For the text-containing cell, return its midpoint in [x, y] coordinate format. 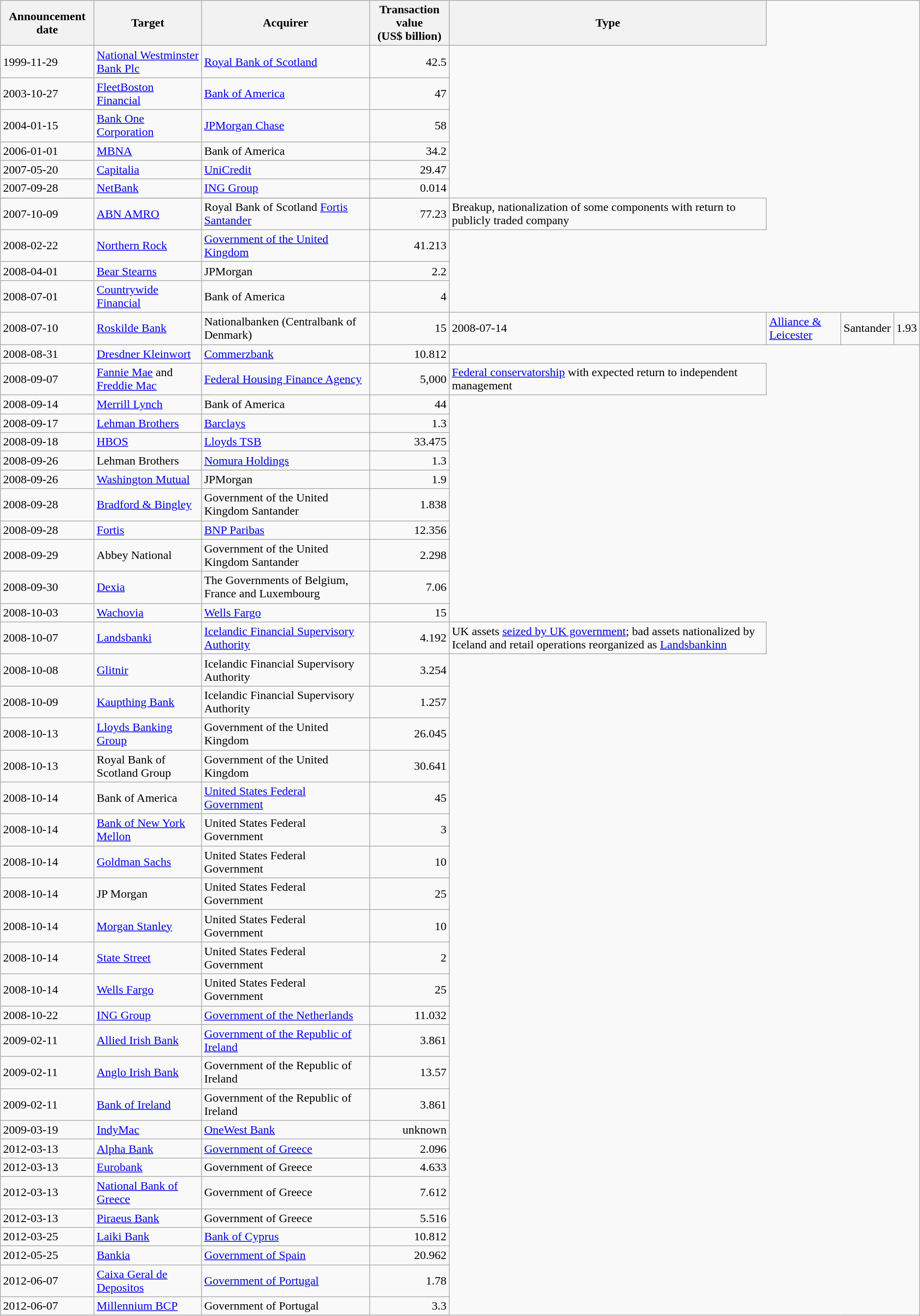
Allied Irish Bank [147, 1040]
2007-05-20 [47, 170]
5,000 [409, 380]
ABN AMRO [147, 213]
29.47 [409, 170]
44 [409, 405]
Type [608, 23]
2008-07-01 [47, 296]
2008-09-07 [47, 380]
National Bank of Greece [147, 1193]
2008-09-29 [47, 556]
77.23 [409, 213]
Bradford & Bingley [147, 504]
National Westminster Bank Plc [147, 62]
Barclays [286, 423]
Bank of New York Mellon [147, 830]
JPMorgan Chase [286, 126]
Countrywide Financial [147, 296]
Bank of Cyprus [286, 1237]
41.213 [409, 246]
1.257 [409, 702]
JP Morgan [147, 894]
45 [409, 798]
Lloyds TSB [286, 442]
Bank of Ireland [147, 1104]
Caixa Geral de Depositos [147, 1281]
2008-09-18 [47, 442]
Capitalia [147, 170]
unknown [409, 1130]
26.045 [409, 733]
2008-07-10 [47, 328]
2008-04-01 [47, 271]
Laiki Bank [147, 1237]
Landsbanki [147, 638]
Royal Bank of Scotland Group [147, 766]
2008-02-22 [47, 246]
2008-08-31 [47, 353]
20.962 [409, 1256]
Dexia [147, 587]
NetBank [147, 188]
UK assets seized by UK government; bad assets nationalized by Iceland and retail operations reorganized as Landsbankinn [608, 638]
Federal conservatorship with expected return to independent management [608, 380]
Glitnir [147, 670]
2008-10-22 [47, 1015]
2008-09-30 [47, 587]
2012-03-25 [47, 1237]
Acquirer [286, 23]
UniCredit [286, 170]
2008-10-09 [47, 702]
12.356 [409, 530]
2007-09-28 [47, 188]
2.2 [409, 271]
4.192 [409, 638]
2.096 [409, 1148]
BNP Paribas [286, 530]
Government of the Netherlands [286, 1015]
Goldman Sachs [147, 862]
Commerzbank [286, 353]
Fortis [147, 530]
Merrill Lynch [147, 405]
7.06 [409, 587]
Federal Housing Finance Agency [286, 380]
Government of Spain [286, 1256]
1.93 [906, 328]
58 [409, 126]
The Governments of Belgium, France and Luxembourg [286, 587]
Wachovia [147, 613]
Bankia [147, 1256]
Nomura Holdings [286, 461]
Morgan Stanley [147, 926]
1999-11-29 [47, 62]
2 [409, 958]
IndyMac [147, 1130]
Nationalbanken (Centralbank of Denmark) [286, 328]
Announcement date [47, 23]
FleetBoston Financial [147, 93]
Northern Rock [147, 246]
Target [147, 23]
2009-03-19 [47, 1130]
Kaupthing Bank [147, 702]
Breakup, nationalization of some components with return to publicly traded company [608, 213]
2008-09-14 [47, 405]
Santander [867, 328]
Eurobank [147, 1167]
HBOS [147, 442]
2008-09-17 [47, 423]
OneWest Bank [286, 1130]
2012-05-25 [47, 1256]
Dresdner Kleinwort [147, 353]
5.516 [409, 1218]
Lloyds Banking Group [147, 733]
Washington Mutual [147, 479]
2008-10-08 [47, 670]
Millennium BCP [147, 1306]
Fannie Mae and Freddie Mac [147, 380]
3.254 [409, 670]
4 [409, 296]
42.5 [409, 62]
2.298 [409, 556]
11.032 [409, 1015]
0.014 [409, 188]
Transaction value (US$ billion) [409, 23]
Roskilde Bank [147, 328]
1.78 [409, 1281]
33.475 [409, 442]
47 [409, 93]
MBNA [147, 151]
2008-07-14 [608, 328]
Anglo Irish Bank [147, 1073]
2006-01-01 [47, 151]
2004-01-15 [47, 126]
Royal Bank of Scotland [286, 62]
2008-10-03 [47, 613]
34.2 [409, 151]
1.9 [409, 479]
3.3 [409, 1306]
4.633 [409, 1167]
2007-10-09 [47, 213]
13.57 [409, 1073]
30.641 [409, 766]
Bear Stearns [147, 271]
Alliance & Leicester [804, 328]
Piraeus Bank [147, 1218]
Bank One Corporation [147, 126]
2008-10-07 [47, 638]
Alpha Bank [147, 1148]
1.838 [409, 504]
2003-10-27 [47, 93]
7.612 [409, 1193]
Abbey National [147, 556]
State Street [147, 958]
3 [409, 830]
Royal Bank of Scotland Fortis Santander [286, 213]
